Scan for the cell matching the given text and deliver its [x, y] coordinate at center. 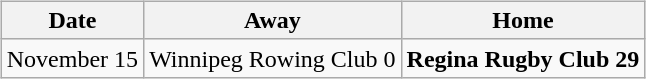
Winnipeg Rowing Club 0 [272, 58]
Date [72, 20]
Home [523, 20]
Regina Rugby Club 29 [523, 58]
November 15 [72, 58]
Away [272, 20]
